For the text-containing cell, return its midpoint in (x, y) coordinate format. 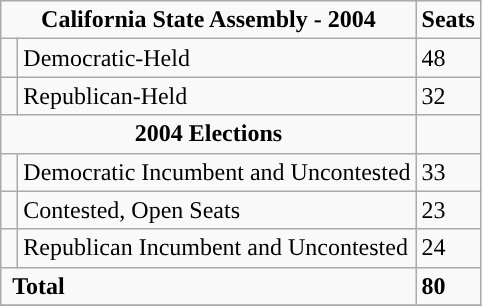
24 (448, 248)
Contested, Open Seats (217, 210)
Republican Incumbent and Uncontested (217, 248)
48 (448, 58)
Democratic-Held (217, 58)
32 (448, 96)
80 (448, 286)
33 (448, 172)
Republican-Held (217, 96)
Democratic Incumbent and Uncontested (217, 172)
Total (208, 286)
23 (448, 210)
2004 Elections (208, 134)
Seats (448, 20)
California State Assembly - 2004 (208, 20)
